Scan for the cell matching the given text and deliver its (X, Y) coordinate at center. 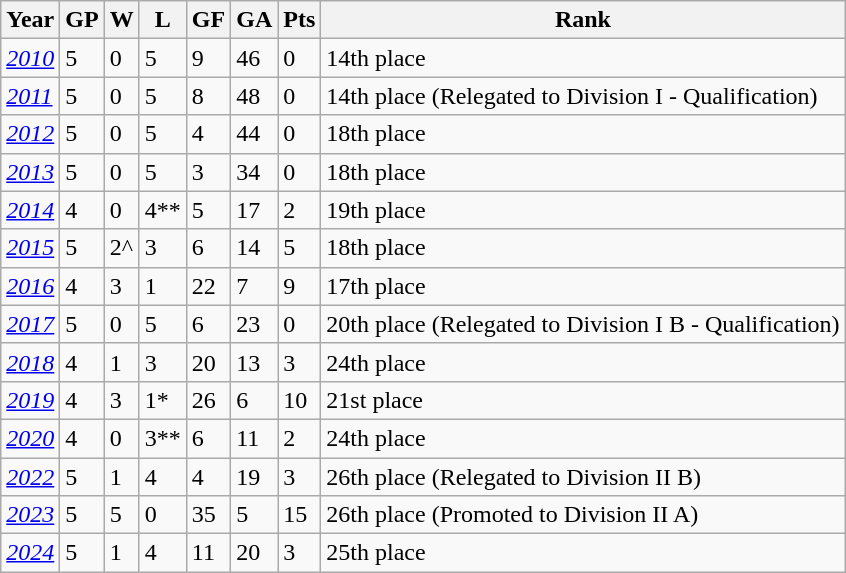
23 (254, 324)
2023 (30, 515)
44 (254, 134)
GP (82, 20)
L (162, 20)
10 (300, 400)
2018 (30, 362)
2010 (30, 58)
14th place (583, 58)
2015 (30, 248)
14 (254, 248)
2016 (30, 286)
2^ (122, 248)
4** (162, 210)
17th place (583, 286)
2013 (30, 172)
26th place (Relegated to Division II B) (583, 477)
25th place (583, 553)
Pts (300, 20)
2011 (30, 96)
Year (30, 20)
2024 (30, 553)
2017 (30, 324)
2022 (30, 477)
W (122, 20)
2019 (30, 400)
34 (254, 172)
2012 (30, 134)
21st place (583, 400)
8 (208, 96)
17 (254, 210)
20th place (Relegated to Division I B - Qualification) (583, 324)
14th place (Relegated to Division I - Qualification) (583, 96)
7 (254, 286)
26th place (Promoted to Division II A) (583, 515)
19th place (583, 210)
15 (300, 515)
19 (254, 477)
35 (208, 515)
13 (254, 362)
1* (162, 400)
26 (208, 400)
2014 (30, 210)
GA (254, 20)
Rank (583, 20)
GF (208, 20)
48 (254, 96)
3** (162, 438)
22 (208, 286)
2020 (30, 438)
46 (254, 58)
